For the text-containing cell, return its midpoint in (x, y) coordinate format. 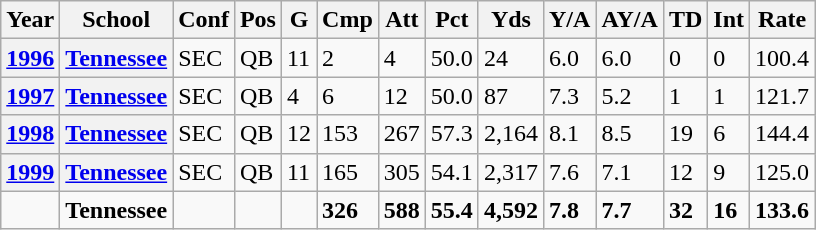
267 (402, 134)
4,592 (510, 210)
326 (348, 210)
School (116, 20)
9 (729, 172)
7.3 (569, 96)
100.4 (782, 58)
7.6 (569, 172)
55.4 (452, 210)
7.8 (569, 210)
7.1 (630, 172)
Conf (204, 20)
Rate (782, 20)
1997 (30, 96)
16 (729, 210)
57.3 (452, 134)
Yds (510, 20)
5.2 (630, 96)
165 (348, 172)
Year (30, 20)
Att (402, 20)
G (298, 20)
588 (402, 210)
24 (510, 58)
144.4 (782, 134)
Int (729, 20)
2 (348, 58)
1998 (30, 134)
7.7 (630, 210)
153 (348, 134)
87 (510, 96)
Pct (452, 20)
32 (685, 210)
1996 (30, 58)
1999 (30, 172)
2,317 (510, 172)
AY/A (630, 20)
2,164 (510, 134)
8.1 (569, 134)
133.6 (782, 210)
54.1 (452, 172)
19 (685, 134)
121.7 (782, 96)
Cmp (348, 20)
TD (685, 20)
125.0 (782, 172)
Y/A (569, 20)
305 (402, 172)
Pos (258, 20)
8.5 (630, 134)
